Locate the cell with the specified text and output its [x, y] center coordinate. 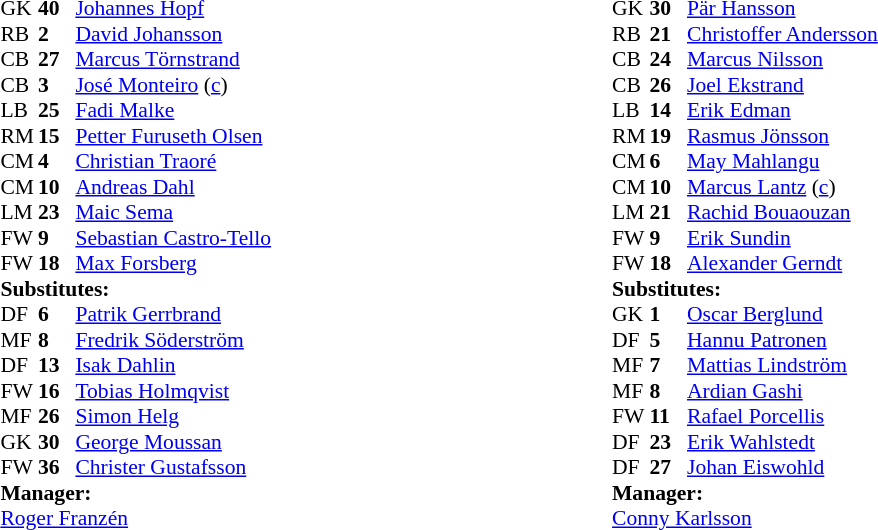
Petter Furuseth Olsen [173, 136]
19 [669, 136]
1 [669, 315]
Alexander Gerndt [782, 263]
José Monteiro (c) [173, 85]
Ardian Gashi [782, 391]
Andreas Dahl [173, 187]
Maic Sema [173, 213]
30 [57, 442]
Rachid Bouaouzan [782, 213]
36 [57, 467]
Fadi Malke [173, 111]
15 [57, 136]
7 [669, 365]
16 [57, 391]
11 [669, 417]
Erik Edman [782, 111]
Christian Traoré [173, 161]
Marcus Nilsson [782, 59]
Sebastian Castro-Tello [173, 238]
Fredrik Söderström [173, 340]
4 [57, 161]
Rasmus Jönsson [782, 136]
Patrik Gerrbrand [173, 315]
Joel Ekstrand [782, 85]
George Moussan [173, 442]
Marcus Lantz (c) [782, 187]
24 [669, 59]
Erik Sundin [782, 238]
Tobias Holmqvist [173, 391]
13 [57, 365]
Oscar Berglund [782, 315]
Marcus Törnstrand [173, 59]
Hannu Patronen [782, 340]
May Mahlangu [782, 161]
Isak Dahlin [173, 365]
Erik Wahlstedt [782, 442]
3 [57, 85]
25 [57, 111]
Christer Gustafsson [173, 467]
Max Forsberg [173, 263]
14 [669, 111]
5 [669, 340]
Mattias Lindström [782, 365]
Johan Eiswohld [782, 467]
Simon Helg [173, 417]
Rafael Porcellis [782, 417]
Christoffer Andersson [782, 34]
2 [57, 34]
David Johansson [173, 34]
